Scan for the cell matching the given text and deliver its (X, Y) coordinate at center. 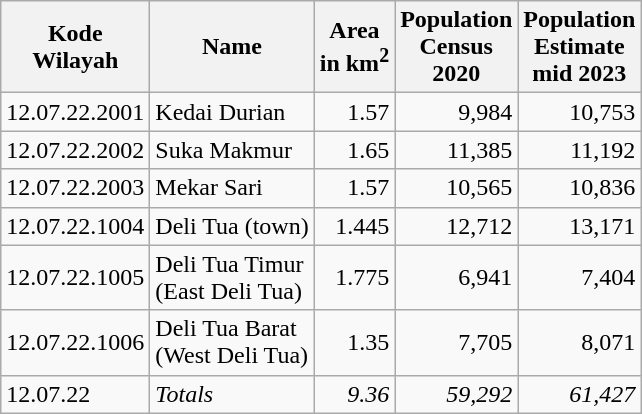
12.07.22.1005 (76, 278)
1.445 (354, 226)
12,712 (456, 226)
KodeWilayah (76, 47)
11,385 (456, 150)
10,836 (580, 188)
12.07.22.1004 (76, 226)
Deli Tua Timur(East Deli Tua) (232, 278)
10,565 (456, 188)
Kedai Durian (232, 112)
Mekar Sari (232, 188)
Deli Tua Barat(West Deli Tua) (232, 342)
PopulationEstimatemid 2023 (580, 47)
Area in km2 (354, 47)
9,984 (456, 112)
PopulationCensus2020 (456, 47)
13,171 (580, 226)
7,404 (580, 278)
12.07.22.2001 (76, 112)
1.35 (354, 342)
12.07.22 (76, 394)
10,753 (580, 112)
8,071 (580, 342)
6,941 (456, 278)
1.65 (354, 150)
61,427 (580, 394)
11,192 (580, 150)
12.07.22.2002 (76, 150)
9.36 (354, 394)
12.07.22.2003 (76, 188)
Name (232, 47)
59,292 (456, 394)
1.775 (354, 278)
Suka Makmur (232, 150)
Totals (232, 394)
Deli Tua (town) (232, 226)
7,705 (456, 342)
12.07.22.1006 (76, 342)
